Determine the [x, y] coordinate at the center of the cell enclosing the given text.  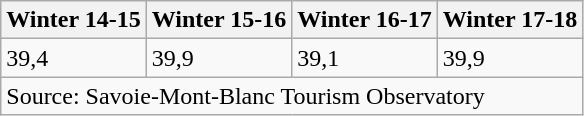
Source: Savoie-Mont-Blanc Tourism Observatory [292, 96]
Winter 15-16 [219, 20]
Winter 16-17 [365, 20]
Winter 17-18 [510, 20]
39,1 [365, 58]
39,4 [74, 58]
Winter 14-15 [74, 20]
